Extract the [X, Y] coordinate from the center of the cell holding the provided text.  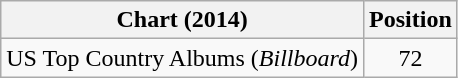
Chart (2014) [182, 20]
Position [411, 20]
US Top Country Albums (Billboard) [182, 58]
72 [411, 58]
